Identify which cell holds the provided text, then report its (x, y) central coordinate. 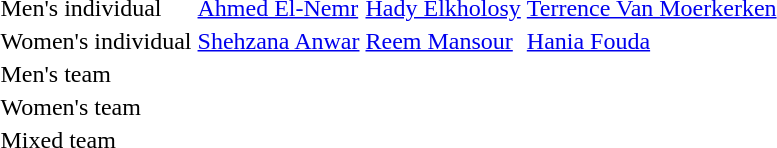
Shehzana Anwar (278, 41)
Reem Mansour (443, 41)
